Identify which cell holds the provided text, then report its (x, y) central coordinate. 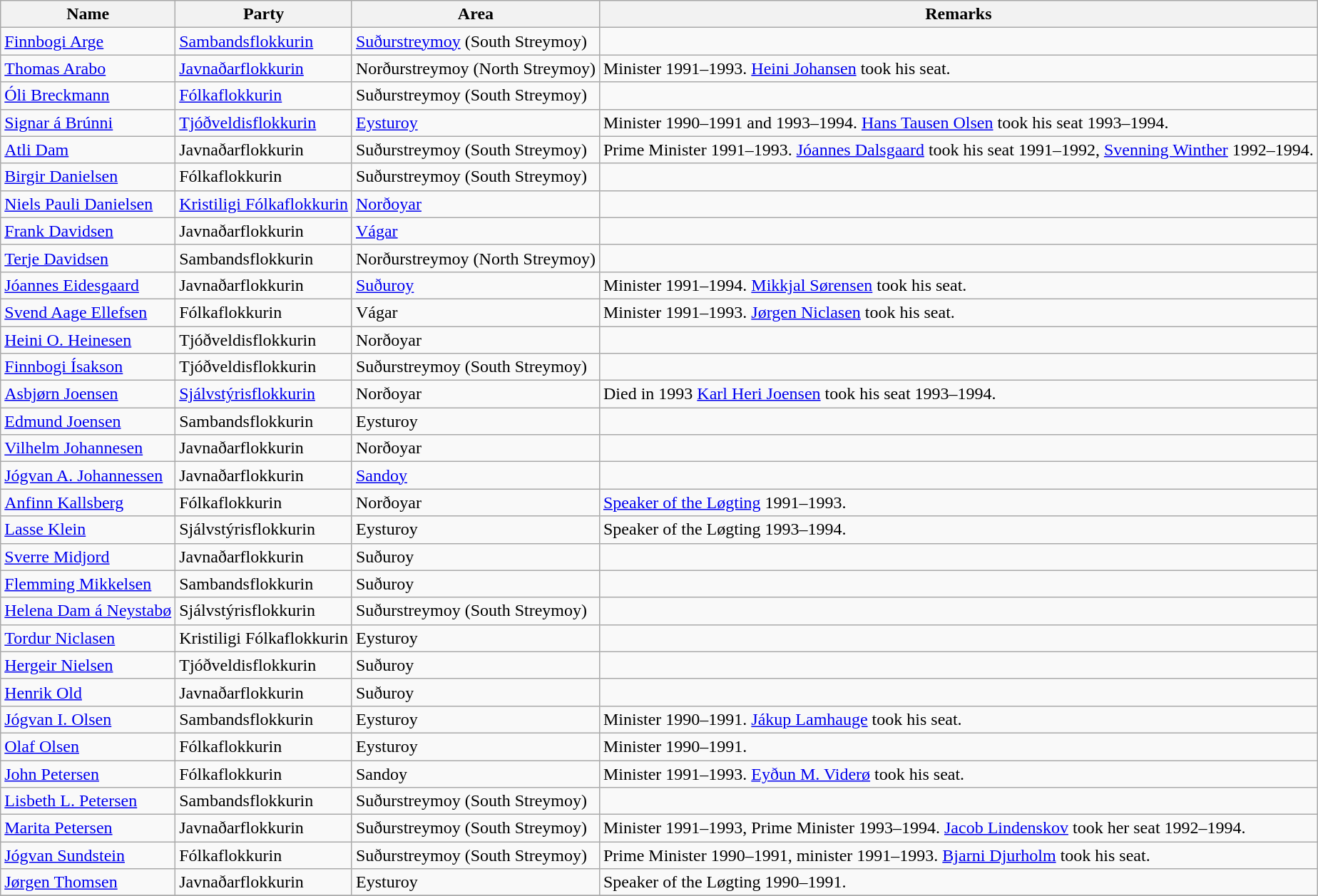
Birgir Danielsen (88, 177)
Finnbogi Ísakson (88, 367)
Tordur Niclasen (88, 638)
Speaker of the Løgting 1993–1994. (959, 530)
Name (88, 14)
Prime Minister 1991–1993. Jóannes Dalsgaard took his seat 1991–1992, Svenning Winther 1992–1994. (959, 150)
Vilhelm Johannesen (88, 448)
Minister 1990–1991 and 1993–1994. Hans Tausen Olsen took his seat 1993–1994. (959, 123)
Lasse Klein (88, 530)
Thomas Arabo (88, 68)
Minister 1991–1993. Jørgen Niclasen took his seat. (959, 312)
Prime Minister 1990–1991, minister 1991–1993. Bjarni Djurholm took his seat. (959, 855)
Area (475, 14)
Atli Dam (88, 150)
Jørgen Thomsen (88, 882)
Edmund Joensen (88, 421)
Jógvan A. Johannessen (88, 475)
Sverre Midjord (88, 557)
Minister 1991–1993, Prime Minister 1993–1994. Jacob Lindenskov took her seat 1992–1994. (959, 828)
Jógvan I. Olsen (88, 719)
Jóannes Eidesgaard (88, 285)
Anfinn Kallsberg (88, 503)
Minister 1990–1991. Jákup Lamhauge took his seat. (959, 719)
Remarks (959, 14)
Svend Aage Ellefsen (88, 312)
Minister 1990–1991. (959, 746)
Jógvan Sundstein (88, 855)
Died in 1993 Karl Heri Joensen took his seat 1993–1994. (959, 394)
Frank Davidsen (88, 231)
Asbjørn Joensen (88, 394)
John Petersen (88, 773)
Terje Davidsen (88, 258)
Hergeir Nielsen (88, 665)
Heini O. Heinesen (88, 340)
Minister 1991–1993. Heini Johansen took his seat. (959, 68)
Speaker of the Løgting 1991–1993. (959, 503)
Lisbeth L. Petersen (88, 801)
Finnbogi Arge (88, 41)
Helena Dam á Neystabø (88, 611)
Henrik Old (88, 692)
Niels Pauli Danielsen (88, 204)
Party (264, 14)
Flemming Mikkelsen (88, 584)
Marita Petersen (88, 828)
Speaker of the Løgting 1990–1991. (959, 882)
Óli Breckmann (88, 96)
Minister 1991–1993. Eyðun M. Viderø took his seat. (959, 773)
Signar á Brúnni (88, 123)
Olaf Olsen (88, 746)
Minister 1991–1994. Mikkjal Sørensen took his seat. (959, 285)
